Identify which cell holds the provided text, then report its (x, y) central coordinate. 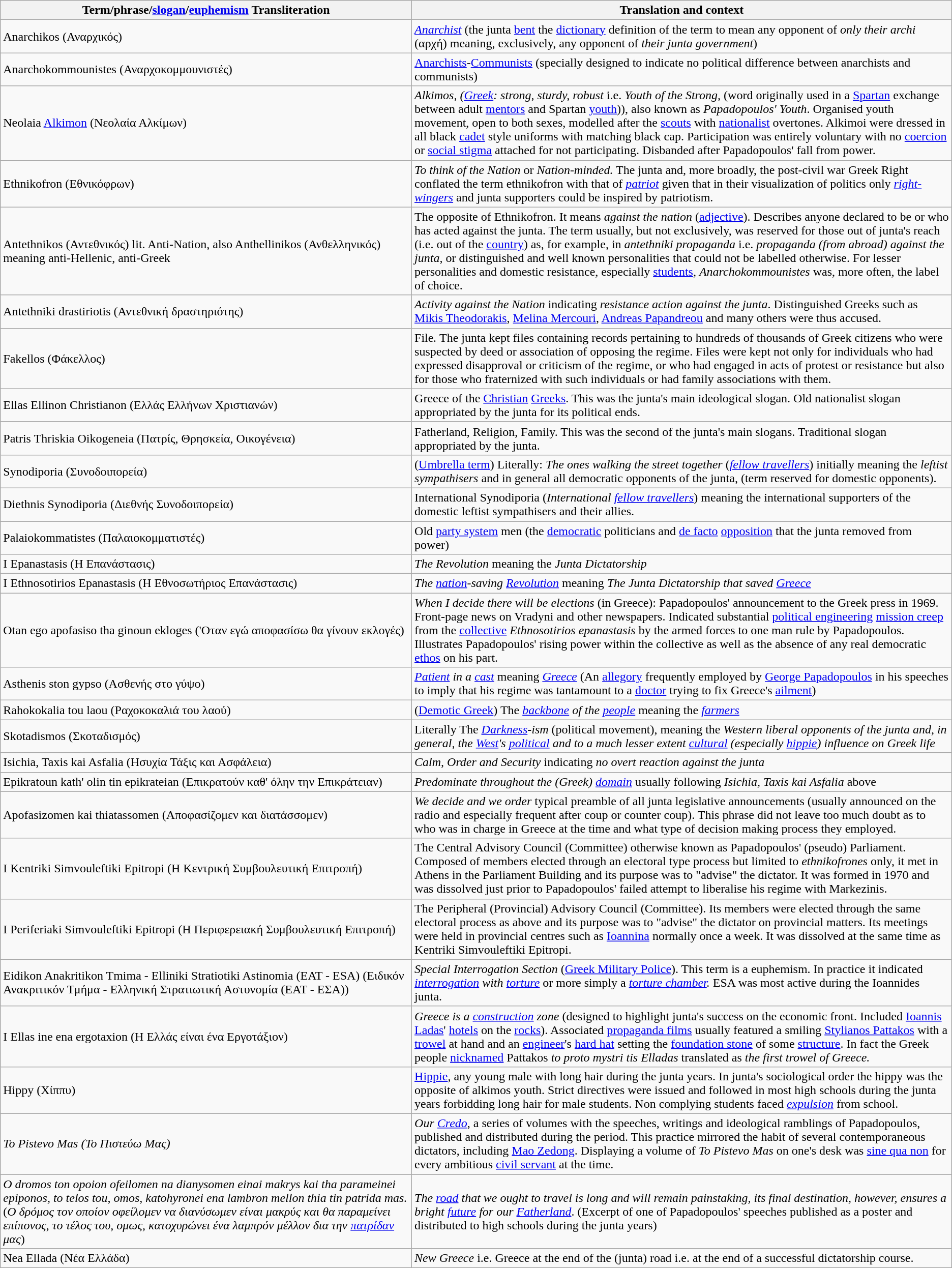
I Epanastasis (Η Επανάστασις) (206, 564)
Anarchikos (Αναρχικός) (206, 37)
New Greece i.e. Greece at the end of the (junta) road i.e. at the end of a successful dictatorship course. (682, 1258)
Epikratoun kath' olin tin epikrateian (Επικρατούν καθ' όλην την Επικράτειαν) (206, 782)
Anarchokommounistes (Αναρχοκομμουνιστές) (206, 69)
Antethniki drastiriotis (Αντεθνική δραστηριότης) (206, 311)
Antethnikos (Αντεθνικός) lit. Anti-Nation, also Anthellinikos (Ανθελληνικός) meaning anti-Hellenic, anti-Greek (206, 251)
Palaiokommatistes (Παλαιοκομματιστές) (206, 537)
Anarchists-Communists (specially designed to indicate no political difference between anarchists and communists) (682, 69)
Neolaia Alkimon (Νεολαία Αλκίμων) (206, 123)
(Demotic Greek) The backbone of the people meaning the farmers (682, 710)
Ellas Ellinon Christianon (Ελλάς Ελλήνων Χριστιανών) (206, 405)
Calm, Order and Security indicating no overt reaction against the junta (682, 762)
Old party system men (the democratic politicians and de facto opposition that the junta removed from power) (682, 537)
Asthenis ston gypso (Ασθενής στο γύψο) (206, 684)
Apofasizomen kai thiatassomen (Αποφασίζομεν και διατάσσομεν) (206, 815)
I Kentriki Simvouleftiki Epitropi (Η Κεντρική Συμβουλευτική Επιτροπή) (206, 869)
Predominate throughout the (Greek) domain usually following Isichia, Taxis kai Asfalia above (682, 782)
Rahokokalia tou laou (Ραχοκοκαλιά του λαού) (206, 710)
To Pistevo Mas (Το Πιστεύω Mας) (206, 1143)
The nation-saving Revolution meaning The Junta Dictatorship that saved Greece (682, 583)
Otan ego apofasiso tha ginoun ekloges ('Οταν εγώ αποφασίσω θα γίνουν εκλογές) (206, 630)
Fatherland, Religion, Family. This was the second of the junta's main slogans. Traditional slogan appropriated by the junta. (682, 438)
Fakellos (Φάκελλος) (206, 358)
Term/phrase/slogan/euphemism Transliteration (206, 10)
Isichia, Taxis kai Asfalia (Ησυχία Τάξις και Ασφάλεια) (206, 762)
Patris Thriskia Oikogeneia (Πατρίς, Θρησκεία, Οικογένεια) (206, 438)
The Revolution meaning the Junta Dictatorship (682, 564)
Diethnis Synodiporia (Διεθνής Συνοδοιπορεία) (206, 505)
I Periferiaki Simvouleftiki Epitropi (Η Περιφερειακή Συμβουλευτική Επιτροπή) (206, 929)
Ethnikofron (Εθνικόφρων) (206, 184)
Synodiporia (Συνοδοιπορεία) (206, 471)
I Ellas ine ena ergotaxion (Η Ελλάς είναι ένα Εργοτάξιον) (206, 1037)
Eidikon Anakritikon Tmima - Elliniki Stratiotiki Astinomia (EAT - ESA) (Ειδικόν Ανακριτικόν Τμήμα - Ελληνική Στρατιωτική Αστυνομία (EAT - ΕΣΑ)) (206, 983)
Nea Ellada (Νέα Ελλάδα) (206, 1258)
I Ethnosotirios Epanastasis (Η Εθνοσωτήριος Επανάστασις) (206, 583)
Skotadismos (Σκοταδισμός) (206, 736)
Hippy (Χίππυ) (206, 1090)
Translation and context (682, 10)
